Provide the [x, y] coordinate of the cell's center where the given text is located.  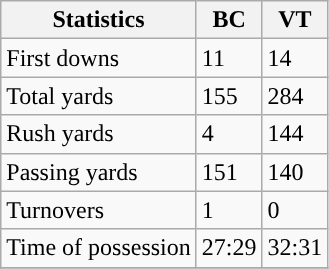
VT [295, 20]
Total yards [99, 96]
Turnovers [99, 210]
Statistics [99, 20]
144 [295, 134]
0 [295, 210]
140 [295, 172]
First downs [99, 58]
11 [229, 58]
32:31 [295, 248]
1 [229, 210]
284 [295, 96]
4 [229, 134]
14 [295, 58]
BC [229, 20]
Passing yards [99, 172]
151 [229, 172]
Rush yards [99, 134]
155 [229, 96]
Time of possession [99, 248]
27:29 [229, 248]
